Provide the [X, Y] coordinate of the cell's center where the given text is located.  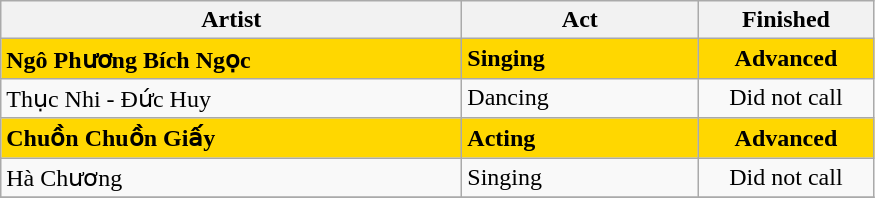
Acting [580, 138]
Dancing [580, 98]
Hà Chương [232, 178]
Ngô Phương Bích Ngọc [232, 59]
Artist [232, 20]
Chuồn Chuồn Giấy [232, 138]
Thục Nhi - Đức Huy [232, 98]
Act [580, 20]
Finished [786, 20]
